Determine the (X, Y) coordinate at the center of the cell enclosing the given text.  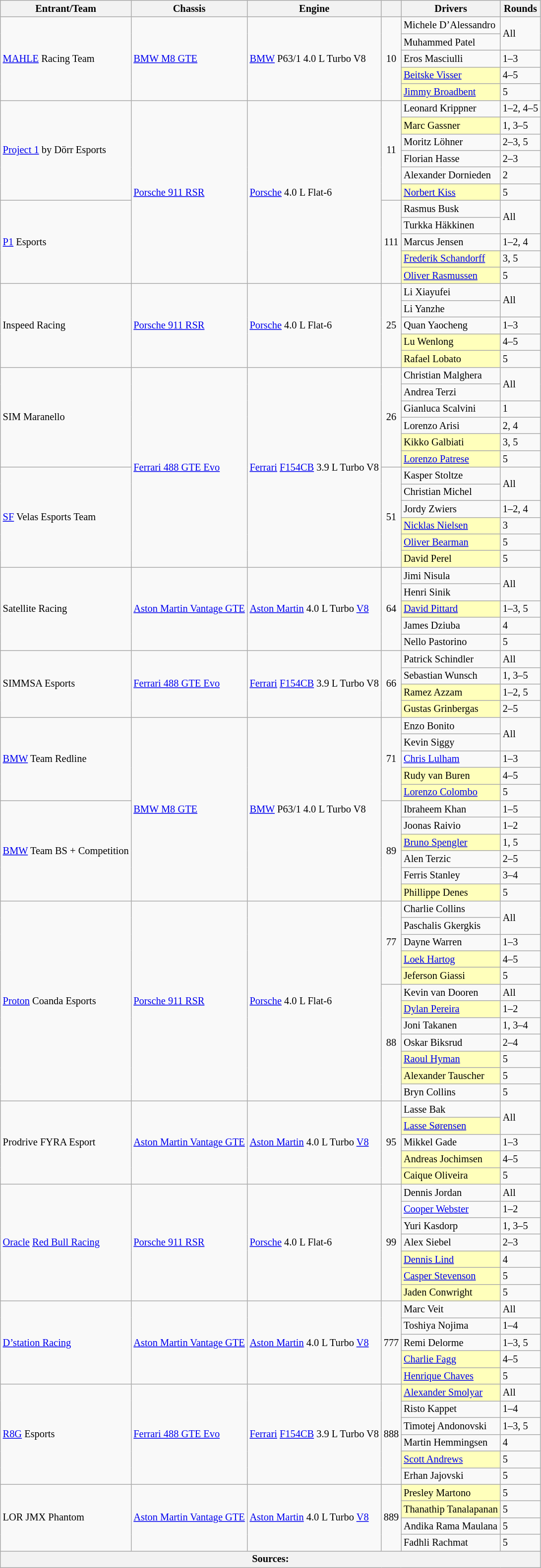
Henri Sinik (451, 592)
3 (521, 526)
Sources: (271, 1559)
Rafael Lobato (451, 359)
Oskar Biksrud (451, 1042)
Satellite Racing (66, 609)
Ramez Azzam (451, 692)
P1 Esports (66, 242)
Risto Kappet (451, 1409)
Marc Veit (451, 1309)
Charlie Fagg (451, 1359)
Ibraheem Khan (451, 809)
Paschalis Gkergkis (451, 925)
1, 5 (521, 842)
Eros Masciulli (451, 58)
Toshiya Nojima (451, 1326)
2–4 (521, 1042)
Kevin van Dooren (451, 992)
2, 4 (521, 426)
Leonard Krippner (451, 108)
Loek Hartog (451, 959)
Phillippe Denes (451, 892)
Dayne Warren (451, 942)
SF Velas Esports Team (66, 517)
Nello Pastorino (451, 642)
Caique Oliveira (451, 1176)
Sebastian Wunsch (451, 676)
10 (391, 58)
Prodrive FYRA Esport (66, 1142)
Alexander Dornieden (451, 175)
Entrant/Team (66, 8)
Joonas Raivio (451, 826)
66 (391, 684)
Li Xiayufei (451, 292)
Norbert Kiss (451, 192)
Martin Hemmingsen (451, 1443)
Scott Andrews (451, 1459)
Dennis Jordan (451, 1192)
Enzo Bonito (451, 726)
Alex Siebel (451, 1243)
Henrique Chaves (451, 1376)
Erhan Jajovski (451, 1476)
99 (391, 1243)
Chassis (189, 8)
MAHLE Racing Team (66, 58)
Lasse Bak (451, 1109)
88 (391, 1042)
Yuri Kasdorp (451, 1226)
64 (391, 609)
51 (391, 517)
Rudy van Buren (451, 776)
Beitske Visser (451, 75)
BMW Team BS + Competition (66, 851)
111 (391, 242)
888 (391, 1434)
Marcus Jensen (451, 242)
Turkka Häkkinen (451, 225)
Alexander Smolyar (451, 1393)
3–4 (521, 875)
SIMMSA Esports (66, 684)
Muhammed Patel (451, 42)
2 (521, 175)
95 (391, 1142)
Lu Wenlong (451, 342)
Oliver Bearman (451, 542)
Casper Stevenson (451, 1276)
LOR JMX Phantom (66, 1518)
Frederik Schandorff (451, 259)
Fadhli Rachmat (451, 1543)
77 (391, 942)
26 (391, 417)
Kevin Siggy (451, 742)
Project 1 by Dörr Esports (66, 150)
Rasmus Busk (451, 209)
Proton Coanda Esports (66, 1001)
Marc Gassner (451, 125)
Florian Hasse (451, 159)
Dylan Pereira (451, 1009)
Alexander Tauscher (451, 1076)
1, 3–4 (521, 1026)
Joni Takanen (451, 1026)
Chris Lulham (451, 759)
25 (391, 325)
James Dziuba (451, 626)
2–3, 5 (521, 142)
89 (391, 851)
Christian Michel (451, 492)
Nicklas Nielsen (451, 526)
Gianluca Scalvini (451, 409)
Engine (314, 8)
Mikkel Gade (451, 1142)
Raoul Hyman (451, 1059)
Jeferson Giassi (451, 975)
Gustas Grinbergas (451, 709)
Jimi Nisula (451, 576)
Lasse Sørensen (451, 1126)
1–2, 5 (521, 692)
Michele D’Alessandro (451, 25)
SIM Maranello (66, 417)
Lorenzo Arisi (451, 426)
11 (391, 150)
Bryn Collins (451, 1092)
Alen Terzic (451, 859)
R8G Esports (66, 1434)
889 (391, 1518)
David Pittard (451, 609)
BMW Team Redline (66, 759)
Li Yanzhe (451, 309)
Timotej Andonovski (451, 1426)
Remi Delorme (451, 1343)
Moritz Löhner (451, 142)
Oliver Rasmussen (451, 275)
Quan Yaocheng (451, 325)
D’station Racing (66, 1343)
Jimmy Broadbent (451, 92)
Oracle Red Bull Racing (66, 1243)
Patrick Schindler (451, 659)
Inspeed Racing (66, 325)
Charlie Collins (451, 909)
Presley Martono (451, 1493)
Andika Rama Maulana (451, 1526)
1 (521, 409)
1–2, 4–5 (521, 108)
Ferris Stanley (451, 875)
Andreas Jochimsen (451, 1159)
Jordy Zwiers (451, 509)
Lorenzo Patrese (451, 459)
Christian Malghera (451, 376)
Kikko Galbiati (451, 442)
Andrea Terzi (451, 392)
Lorenzo Colombo (451, 792)
71 (391, 759)
David Perel (451, 559)
Rounds (521, 8)
Dennis Lind (451, 1259)
Thanathip Tanalapanan (451, 1509)
Jaden Conwright (451, 1293)
Kasper Stoltze (451, 476)
777 (391, 1343)
Bruno Spengler (451, 842)
Cooper Webster (451, 1209)
1–5 (521, 809)
Drivers (451, 8)
